Identify which cell holds the provided text, then report its (x, y) central coordinate. 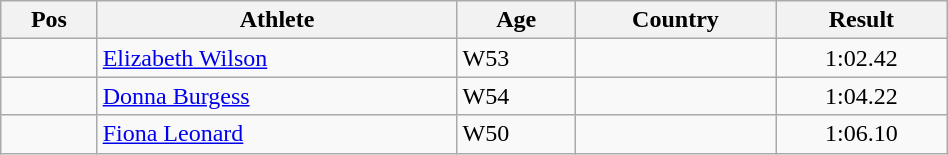
Result (862, 20)
1:06.10 (862, 134)
Pos (49, 20)
Country (675, 20)
1:04.22 (862, 96)
W50 (516, 134)
W54 (516, 96)
Athlete (277, 20)
1:02.42 (862, 58)
Age (516, 20)
Elizabeth Wilson (277, 58)
Fiona Leonard (277, 134)
Donna Burgess (277, 96)
W53 (516, 58)
